For the text-containing cell, return its midpoint in (X, Y) coordinate format. 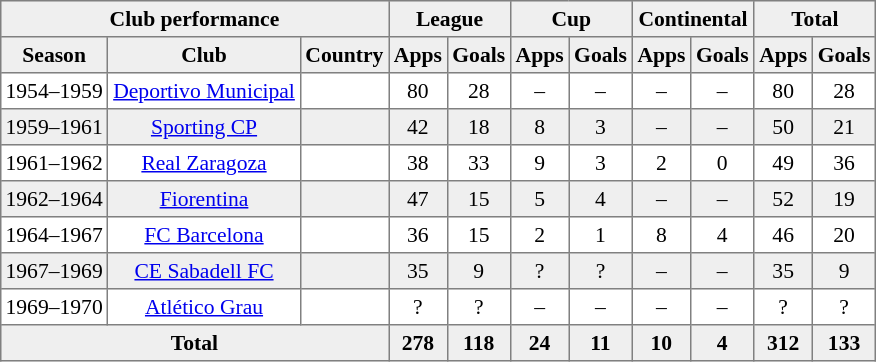
1962–1964 (54, 199)
18 (478, 127)
312 (783, 343)
Country (344, 55)
1967–1969 (54, 271)
League (450, 19)
Season (54, 55)
50 (783, 127)
20 (844, 235)
Cup (571, 19)
Fiorentina (204, 199)
1 (600, 235)
38 (418, 163)
118 (478, 343)
CE Sabadell FC (204, 271)
Club performance (194, 19)
33 (478, 163)
1961–1962 (54, 163)
Sporting CP (204, 127)
52 (783, 199)
Real Zaragoza (204, 163)
Continental (693, 19)
47 (418, 199)
278 (418, 343)
0 (722, 163)
Club (204, 55)
42 (418, 127)
Deportivo Municipal (204, 91)
19 (844, 199)
1959–1961 (54, 127)
1964–1967 (54, 235)
24 (539, 343)
21 (844, 127)
5 (539, 199)
49 (783, 163)
133 (844, 343)
46 (783, 235)
1954–1959 (54, 91)
1969–1970 (54, 307)
Atlético Grau (204, 307)
11 (600, 343)
FC Barcelona (204, 235)
10 (661, 343)
